For the text-containing cell, return its midpoint in [x, y] coordinate format. 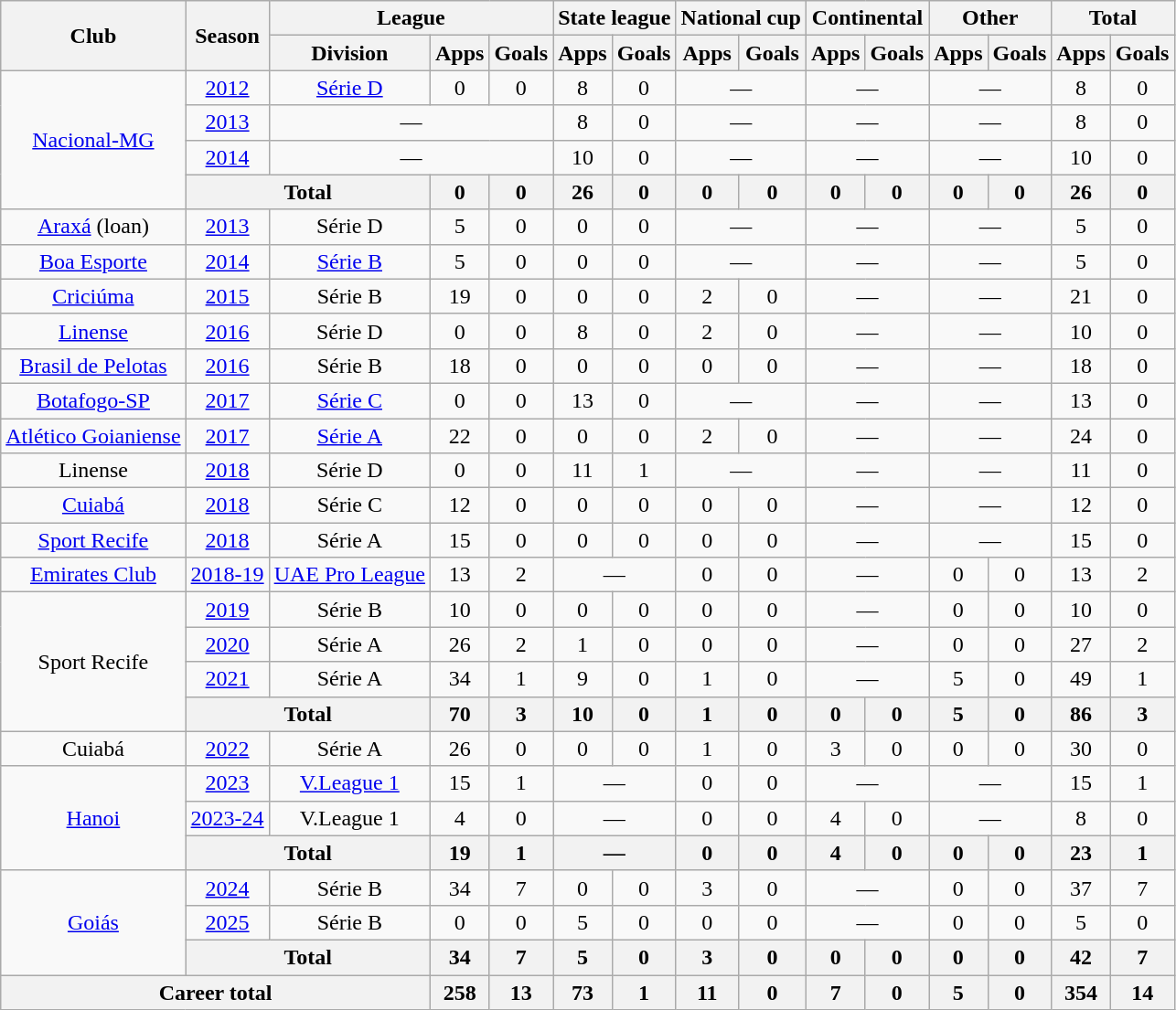
2021 [227, 679]
49 [1081, 679]
Club [93, 36]
Atlético Goianiense [93, 436]
30 [1081, 749]
23 [1081, 853]
9 [583, 679]
League [412, 18]
2024 [227, 888]
73 [583, 992]
22 [459, 436]
14 [1142, 992]
Career total [216, 992]
42 [1081, 957]
Hanoi [93, 818]
State league [615, 18]
2022 [227, 749]
86 [1081, 714]
2025 [227, 922]
Nacional-MG [93, 140]
37 [1081, 888]
Other [990, 18]
2012 [227, 88]
Division [349, 53]
Season [227, 36]
258 [459, 992]
2023 [227, 783]
2020 [227, 644]
24 [1081, 436]
Araxá (loan) [93, 227]
21 [1081, 296]
Goiás [93, 922]
Continental [867, 18]
UAE Pro League [349, 575]
Boa Esporte [93, 261]
Emirates Club [93, 575]
Botafogo-SP [93, 400]
Brasil de Pelotas [93, 366]
2018-19 [227, 575]
70 [459, 714]
Criciúma [93, 296]
2019 [227, 610]
National cup [741, 18]
27 [1081, 644]
2023-24 [227, 818]
354 [1081, 992]
2015 [227, 296]
